Capture the cell that displays the provided text and extract its (X, Y) central coordinate. 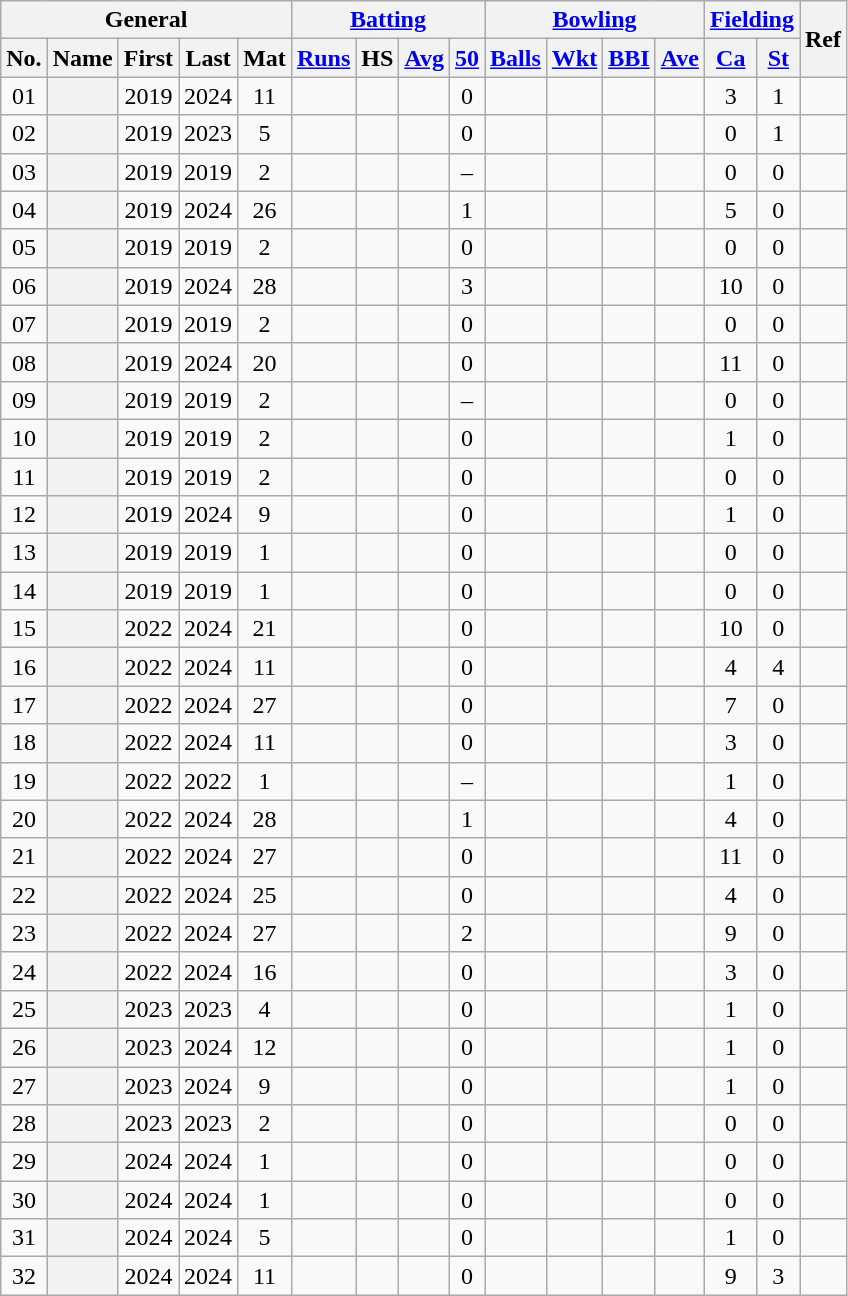
13 (24, 553)
HS (378, 58)
No. (24, 58)
Name (82, 58)
15 (24, 629)
02 (24, 134)
31 (24, 1238)
01 (24, 96)
05 (24, 248)
19 (24, 781)
Runs (323, 58)
7 (730, 705)
22 (24, 895)
Wkt (574, 58)
23 (24, 933)
St (778, 58)
24 (24, 971)
14 (24, 591)
Balls (516, 58)
30 (24, 1200)
07 (24, 324)
General (146, 20)
29 (24, 1162)
18 (24, 743)
Last (208, 58)
17 (24, 705)
32 (24, 1276)
Ref (824, 39)
Mat (265, 58)
Ave (680, 58)
Bowling (595, 20)
BBI (629, 58)
06 (24, 286)
04 (24, 210)
Ca (730, 58)
08 (24, 362)
Avg (424, 58)
Fielding (752, 20)
50 (466, 58)
Batting (388, 20)
03 (24, 172)
First (148, 58)
09 (24, 400)
